Output the [x, y] coordinate of the center of the cell containing the given text.  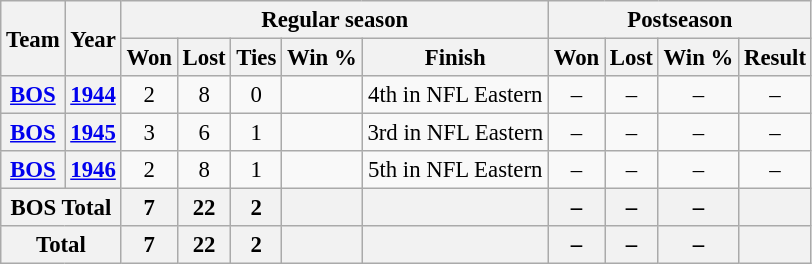
0 [256, 95]
4th in NFL Eastern [455, 95]
6 [204, 133]
Total [61, 245]
Team [33, 38]
3rd in NFL Eastern [455, 133]
Regular season [334, 20]
3 [149, 133]
1944 [93, 95]
BOS Total [61, 208]
Finish [455, 58]
Result [776, 58]
Postseason [680, 20]
5th in NFL Eastern [455, 170]
Year [93, 38]
1946 [93, 170]
Ties [256, 58]
1945 [93, 133]
